Return the (x, y) coordinate for the center point of the cell that contains the specified text.  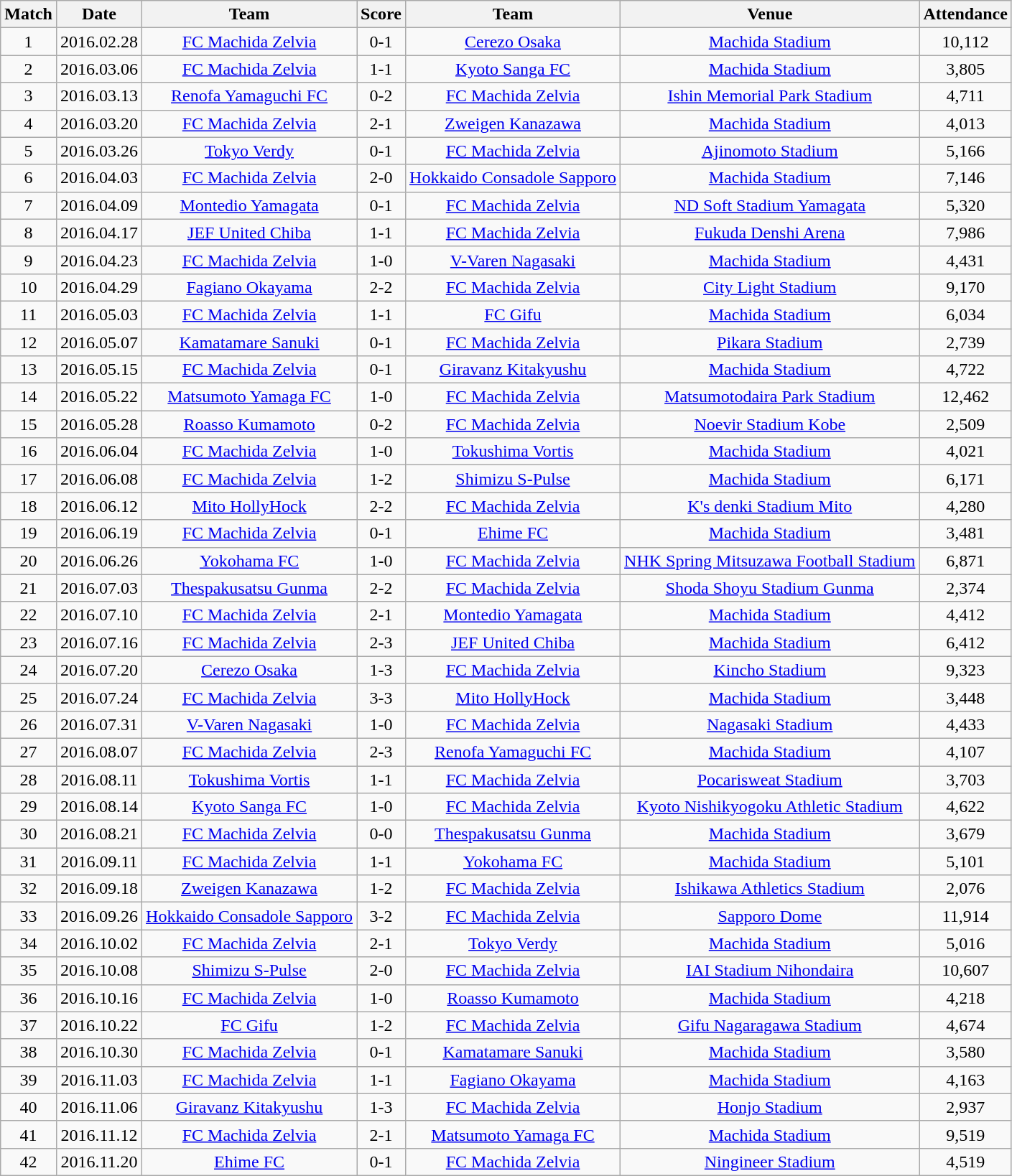
10,112 (965, 42)
City Light Stadium (770, 287)
2016.02.28 (99, 42)
19 (29, 533)
12,462 (965, 397)
4,218 (965, 998)
2016.06.08 (99, 479)
28 (29, 779)
2016.08.11 (99, 779)
2016.07.16 (99, 643)
14 (29, 397)
6,034 (965, 314)
3,580 (965, 1053)
Ningineer Stadium (770, 1162)
2016.07.24 (99, 697)
11 (29, 314)
2016.06.12 (99, 506)
4,013 (965, 123)
34 (29, 943)
21 (29, 588)
4,519 (965, 1162)
29 (29, 807)
2016.10.08 (99, 971)
2016.04.03 (99, 178)
3,703 (965, 779)
Ajinomoto Stadium (770, 151)
2016.07.03 (99, 588)
2016.04.29 (99, 287)
2016.03.13 (99, 96)
23 (29, 643)
5,166 (965, 151)
9,323 (965, 670)
6,871 (965, 561)
Sapporo Dome (770, 916)
40 (29, 1107)
4,163 (965, 1080)
7,146 (965, 178)
22 (29, 615)
18 (29, 506)
35 (29, 971)
5,016 (965, 943)
NHK Spring Mitsuzawa Football Stadium (770, 561)
2016.07.31 (99, 724)
1 (29, 42)
10,607 (965, 971)
2016.11.12 (99, 1134)
10 (29, 287)
6 (29, 178)
2016.11.03 (99, 1080)
36 (29, 998)
4,722 (965, 370)
ND Soft Stadium Yamagata (770, 205)
2 (29, 69)
4,021 (965, 452)
30 (29, 834)
2016.10.16 (99, 998)
4,107 (965, 752)
2016.05.15 (99, 370)
Noevir Stadium Kobe (770, 424)
2016.03.20 (99, 123)
2016.09.26 (99, 916)
2016.05.03 (99, 314)
3,448 (965, 697)
4,433 (965, 724)
26 (29, 724)
4,280 (965, 506)
Kincho Stadium (770, 670)
Shoda Shoyu Stadium Gunma (770, 588)
2016.04.17 (99, 233)
38 (29, 1053)
2016.04.09 (99, 205)
Fukuda Denshi Arena (770, 233)
Pikara Stadium (770, 342)
20 (29, 561)
15 (29, 424)
4,711 (965, 96)
2016.09.11 (99, 862)
3 (29, 96)
Attendance (965, 14)
3,805 (965, 69)
2,374 (965, 588)
3-2 (381, 916)
IAI Stadium Nihondaira (770, 971)
4,674 (965, 1025)
2016.10.30 (99, 1053)
2016.08.14 (99, 807)
3-3 (381, 697)
9 (29, 260)
2,076 (965, 889)
K's denki Stadium Mito (770, 506)
2016.04.23 (99, 260)
2016.09.18 (99, 889)
39 (29, 1080)
6,412 (965, 643)
2016.06.26 (99, 561)
2016.08.07 (99, 752)
37 (29, 1025)
12 (29, 342)
2016.10.02 (99, 943)
Honjo Stadium (770, 1107)
2016.08.21 (99, 834)
32 (29, 889)
33 (29, 916)
2016.05.22 (99, 397)
7,986 (965, 233)
2,937 (965, 1107)
7 (29, 205)
0-0 (381, 834)
2016.11.06 (99, 1107)
4 (29, 123)
Venue (770, 14)
2,509 (965, 424)
2016.10.22 (99, 1025)
16 (29, 452)
Gifu Nagaragawa Stadium (770, 1025)
41 (29, 1134)
11,914 (965, 916)
4,412 (965, 615)
Score (381, 14)
5 (29, 151)
Ishikawa Athletics Stadium (770, 889)
Pocarisweat Stadium (770, 779)
Nagasaki Stadium (770, 724)
4,622 (965, 807)
Ishin Memorial Park Stadium (770, 96)
2016.05.28 (99, 424)
2,739 (965, 342)
2016.07.20 (99, 670)
5,320 (965, 205)
Matsumotodaira Park Stadium (770, 397)
2016.05.07 (99, 342)
2016.03.26 (99, 151)
2016.11.20 (99, 1162)
27 (29, 752)
2016.06.19 (99, 533)
9,170 (965, 287)
Match (29, 14)
13 (29, 370)
9,519 (965, 1134)
Kyoto Nishikyogoku Athletic Stadium (770, 807)
25 (29, 697)
2016.06.04 (99, 452)
3,481 (965, 533)
2016.03.06 (99, 69)
Date (99, 14)
8 (29, 233)
5,101 (965, 862)
2016.07.10 (99, 615)
42 (29, 1162)
6,171 (965, 479)
24 (29, 670)
3,679 (965, 834)
31 (29, 862)
4,431 (965, 260)
17 (29, 479)
